Determine the (X, Y) coordinate at the center of the cell enclosing the given text.  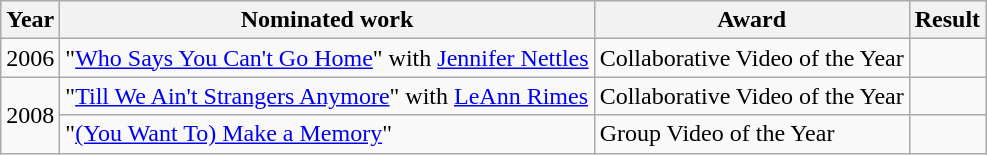
Nominated work (327, 20)
2006 (30, 58)
Group Video of the Year (752, 134)
2008 (30, 115)
"Till We Ain't Strangers Anymore" with LeAnn Rimes (327, 96)
"Who Says You Can't Go Home" with Jennifer Nettles (327, 58)
"(You Want To) Make a Memory" (327, 134)
Result (947, 20)
Year (30, 20)
Award (752, 20)
